From the cell containing the given text, extract its center point as [x, y] coordinate. 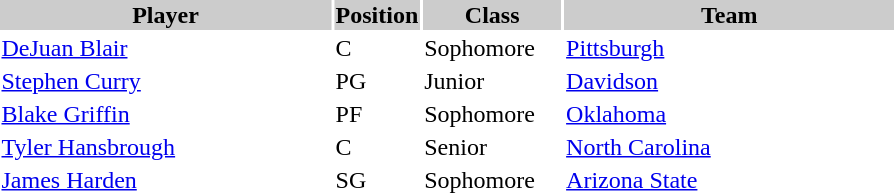
Oklahoma [730, 114]
Class [492, 15]
Pittsburgh [730, 48]
Senior [492, 147]
Stephen Curry [166, 81]
Tyler Hansbrough [166, 147]
PG [377, 81]
DeJuan Blair [166, 48]
North Carolina [730, 147]
Player [166, 15]
Position [377, 15]
Blake Griffin [166, 114]
Team [730, 15]
Junior [492, 81]
PF [377, 114]
Davidson [730, 81]
